Return the (x, y) coordinate for the center point of the cell that contains the specified text.  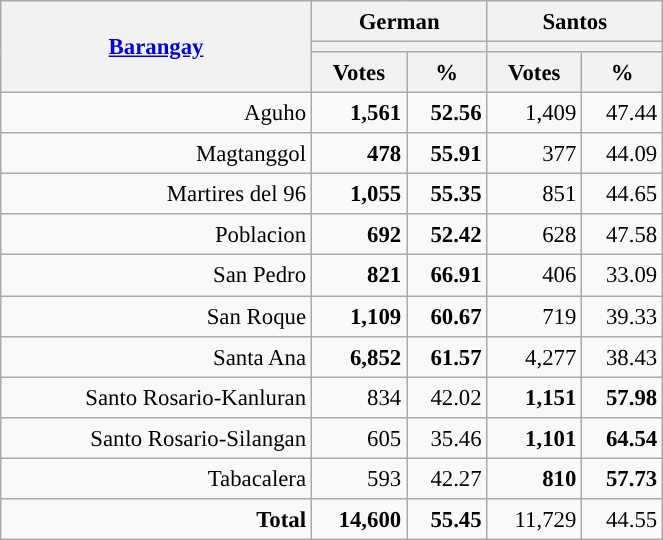
Tabacalera (156, 478)
55.91 (447, 154)
Santo Rosario-Silangan (156, 438)
Santos (575, 22)
14,600 (358, 520)
593 (358, 478)
4,277 (534, 356)
Barangay (156, 47)
Aguho (156, 114)
11,729 (534, 520)
605 (358, 438)
39.33 (622, 316)
821 (358, 276)
57.98 (622, 398)
German (399, 22)
44.55 (622, 520)
47.44 (622, 114)
52.56 (447, 114)
Total (156, 520)
1,055 (358, 194)
Magtanggol (156, 154)
1,561 (358, 114)
478 (358, 154)
834 (358, 398)
810 (534, 478)
Santo Rosario-Kanluran (156, 398)
6,852 (358, 356)
38.43 (622, 356)
66.91 (447, 276)
44.65 (622, 194)
377 (534, 154)
35.46 (447, 438)
55.35 (447, 194)
1,101 (534, 438)
Martires del 96 (156, 194)
1,409 (534, 114)
1,151 (534, 398)
44.09 (622, 154)
San Pedro (156, 276)
Santa Ana (156, 356)
692 (358, 234)
52.42 (447, 234)
42.27 (447, 478)
42.02 (447, 398)
406 (534, 276)
60.67 (447, 316)
64.54 (622, 438)
San Roque (156, 316)
55.45 (447, 520)
33.09 (622, 276)
47.58 (622, 234)
628 (534, 234)
719 (534, 316)
57.73 (622, 478)
Poblacion (156, 234)
1,109 (358, 316)
851 (534, 194)
61.57 (447, 356)
